Return the [x, y] coordinate for the center point of the cell that contains the specified text.  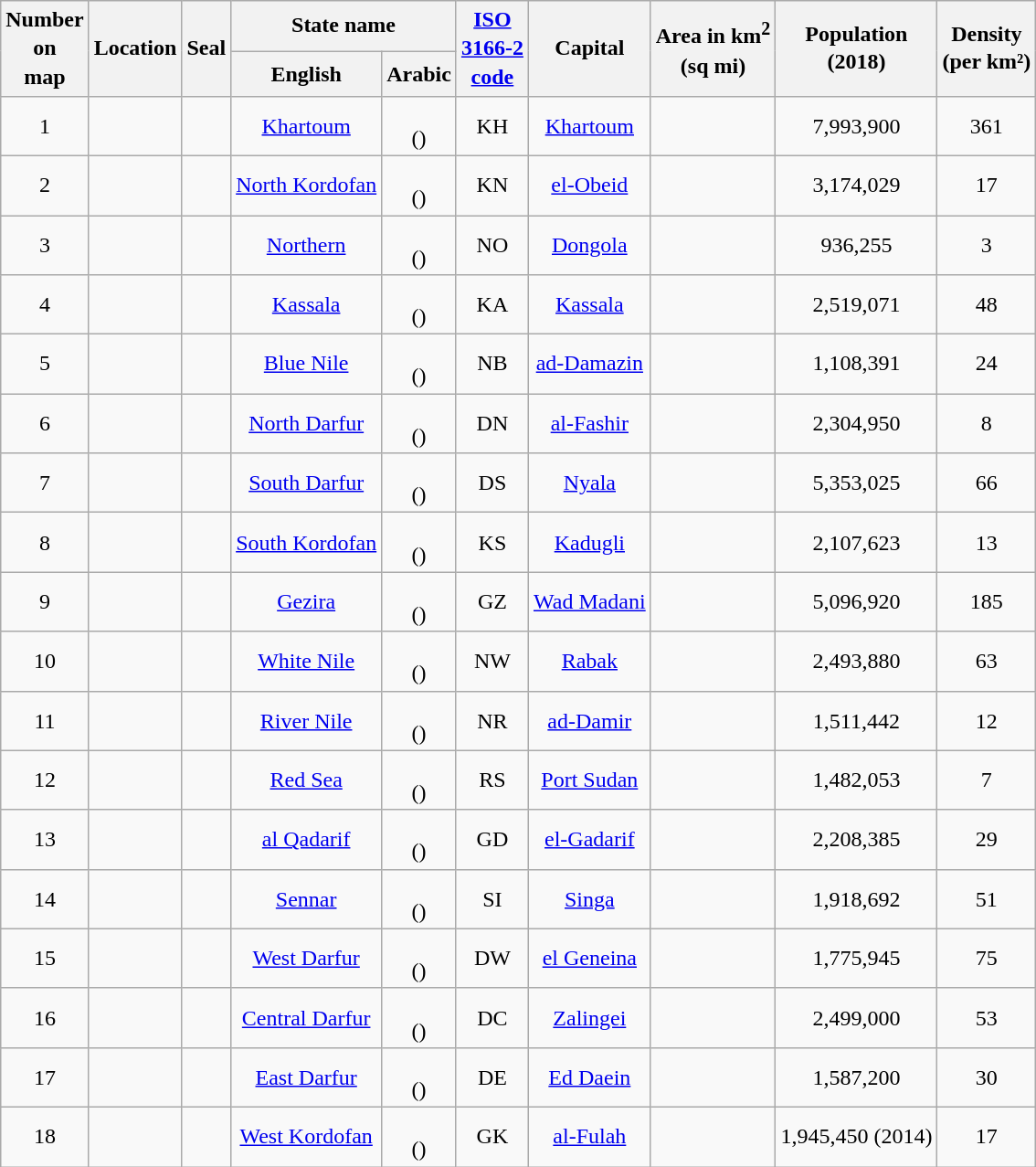
DE [492, 1077]
1,511,442 [857, 720]
English [307, 74]
1,945,450 (2014) [857, 1137]
South Darfur [307, 483]
Wad Madani [589, 601]
6 [45, 424]
KN [492, 185]
75 [987, 958]
5,096,920 [857, 601]
North Kordofan [307, 185]
15 [45, 958]
Gezira [307, 601]
Northern [307, 245]
5,353,025 [857, 483]
al Qadarif [307, 839]
29 [987, 839]
Capital [589, 49]
Central Darfur [307, 1018]
66 [987, 483]
Singa [589, 899]
Port Sudan [589, 780]
West Kordofan [307, 1137]
Rabak [589, 662]
GZ [492, 601]
9 [45, 601]
East Darfur [307, 1077]
NO [492, 245]
2,107,623 [857, 543]
1,775,945 [857, 958]
16 [45, 1018]
30 [987, 1077]
3,174,029 [857, 185]
2,519,071 [857, 305]
2,304,950 [857, 424]
el-Gadarif [589, 839]
Dongola [589, 245]
1,482,053 [857, 780]
Density(per km²) [987, 49]
Blue Nile [307, 364]
DN [492, 424]
White Nile [307, 662]
11 [45, 720]
State name [344, 26]
al-Fulah [589, 1137]
Zalingei [589, 1018]
Kadugli [589, 543]
Ed Daein [589, 1077]
RS [492, 780]
24 [987, 364]
63 [987, 662]
5 [45, 364]
2,499,000 [857, 1018]
River Nile [307, 720]
KH [492, 126]
7,993,900 [857, 126]
Nyala [589, 483]
South Kordofan [307, 543]
KA [492, 305]
KS [492, 543]
53 [987, 1018]
NW [492, 662]
Location [135, 49]
DW [492, 958]
361 [987, 126]
GD [492, 839]
al-Fashir [589, 424]
ad-Damazin [589, 364]
ISO3166-2code [492, 49]
Arabic [419, 74]
West Darfur [307, 958]
2 [45, 185]
NB [492, 364]
14 [45, 899]
North Darfur [307, 424]
NR [492, 720]
SI [492, 899]
1,587,200 [857, 1077]
Sennar [307, 899]
10 [45, 662]
1,918,692 [857, 899]
Red Sea [307, 780]
DC [492, 1018]
el Geneina [589, 958]
Population(2018) [857, 49]
936,255 [857, 245]
2,493,880 [857, 662]
51 [987, 899]
4 [45, 305]
48 [987, 305]
185 [987, 601]
2,208,385 [857, 839]
GK [492, 1137]
18 [45, 1137]
Numberonmap [45, 49]
1,108,391 [857, 364]
el-Obeid [589, 185]
ad-Damir [589, 720]
Seal [206, 49]
DS [492, 483]
1 [45, 126]
Area in km2(sq mi) [713, 49]
